Search for the cell housing the specified text and yield its (x, y) center coordinate. 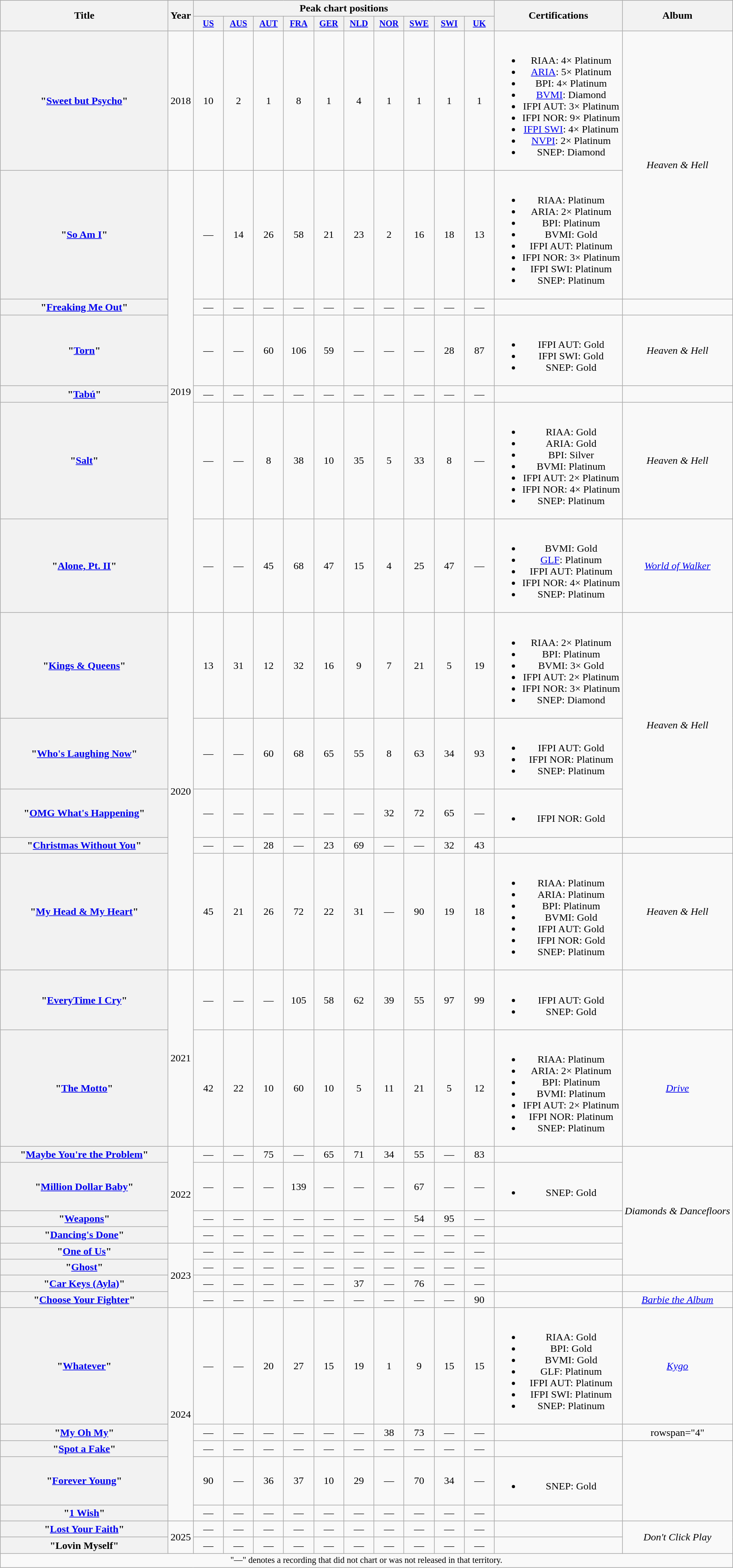
World of Walker (677, 566)
"Sweet but Psycho" (84, 100)
NLD (359, 24)
IFPI AUT: GoldIFPI NOR: PlatinumSNEP: Platinum (558, 753)
"—" denotes a recording that did not chart or was not released in that territory. (366, 1560)
39 (389, 1000)
2025 (181, 1537)
RIAA: 2× PlatinumBPI: PlatinumBVMI: 3× GoldIFPI AUT: 2× PlatinumIFPI NOR: 3× PlatinumSNEP: Diamond (558, 666)
"1 Wish" (84, 1513)
NOR (389, 24)
2024 (181, 1414)
"Christmas Without You" (84, 845)
54 (419, 1218)
"Kings & Queens" (84, 666)
"Freaking Me Out" (84, 307)
33 (419, 460)
105 (298, 1000)
AUS (239, 24)
93 (479, 753)
AUT (269, 24)
20 (269, 1366)
rowspan="4" (677, 1433)
14 (239, 235)
106 (298, 351)
RIAA: PlatinumARIA: 2× PlatinumBPI: PlatinumBVMI: PlatinumIFPI AUT: 2× PlatinumIFPI NOR: PlatinumSNEP: Platinum (558, 1088)
GER (329, 24)
87 (479, 351)
UK (479, 24)
RIAA: GoldBPI: GoldBVMI: GoldGLF: PlatinumIFPI AUT: PlatinumIFPI SWI: PlatinumSNEP: Platinum (558, 1366)
71 (359, 1154)
US (208, 24)
2021 (181, 1058)
99 (479, 1000)
95 (450, 1218)
62 (359, 1000)
25 (419, 566)
2020 (181, 792)
"My Head & My Heart" (84, 911)
Drive (677, 1088)
139 (298, 1187)
59 (329, 351)
SWI (450, 24)
"Ghost" (84, 1267)
RIAA: GoldARIA: GoldBPI: SilverBVMI: PlatinumIFPI AUT: 2× PlatinumIFPI NOR: 4× PlatinumSNEP: Platinum (558, 460)
35 (359, 460)
"Choose Your Fighter" (84, 1300)
43 (479, 845)
Album (677, 16)
42 (208, 1088)
2019 (181, 392)
"Car Keys (Ayla)" (84, 1283)
"Maybe You're the Problem" (84, 1154)
"Million Dollar Baby" (84, 1187)
Year (181, 16)
IFPI AUT: GoldIFPI SWI: GoldSNEP: Gold (558, 351)
"Lost Your Faith" (84, 1529)
"So Am I" (84, 235)
"My Oh My" (84, 1433)
"Salt" (84, 460)
"Weapons" (84, 1218)
"Spot a Fake" (84, 1449)
29 (359, 1481)
Diamonds & Dancefloors (677, 1210)
SWE (419, 24)
FRA (298, 24)
Don't Click Play (677, 1537)
"Who's Laughing Now" (84, 753)
97 (450, 1000)
"Dancing's Done" (84, 1235)
Certifications (558, 16)
"The Motto" (84, 1088)
"Forever Young" (84, 1481)
63 (419, 753)
"Whatever" (84, 1366)
"Alone, Pt. II" (84, 566)
IFPI NOR: Gold (558, 813)
RIAA: PlatinumARIA: 2× PlatinumBPI: PlatinumBVMI: GoldIFPI AUT: PlatinumIFPI NOR: 3× PlatinumIFPI SWI: PlatinumSNEP: Platinum (558, 235)
"Lovin Myself" (84, 1545)
27 (298, 1366)
Peak chart positions (344, 8)
"One of Us" (84, 1251)
"Torn" (84, 351)
Kygo (677, 1366)
73 (419, 1433)
2018 (181, 100)
Title (84, 16)
11 (389, 1088)
"EveryTime I Cry" (84, 1000)
IFPI AUT: GoldSNEP: Gold (558, 1000)
"OMG What's Happening" (84, 813)
69 (359, 845)
RIAA: PlatinumARIA: PlatinumBPI: PlatinumBVMI: GoldIFPI AUT: GoldIFPI NOR: GoldSNEP: Platinum (558, 911)
2022 (181, 1194)
7 (389, 666)
BVMI: GoldGLF: PlatinumIFPI AUT: PlatinumIFPI NOR: 4× PlatinumSNEP: Platinum (558, 566)
70 (419, 1481)
67 (419, 1187)
36 (269, 1481)
75 (269, 1154)
Barbie the Album (677, 1300)
76 (419, 1283)
2023 (181, 1275)
"Tabú" (84, 394)
83 (479, 1154)
